Scan for the cell matching the given text and deliver its [x, y] coordinate at center. 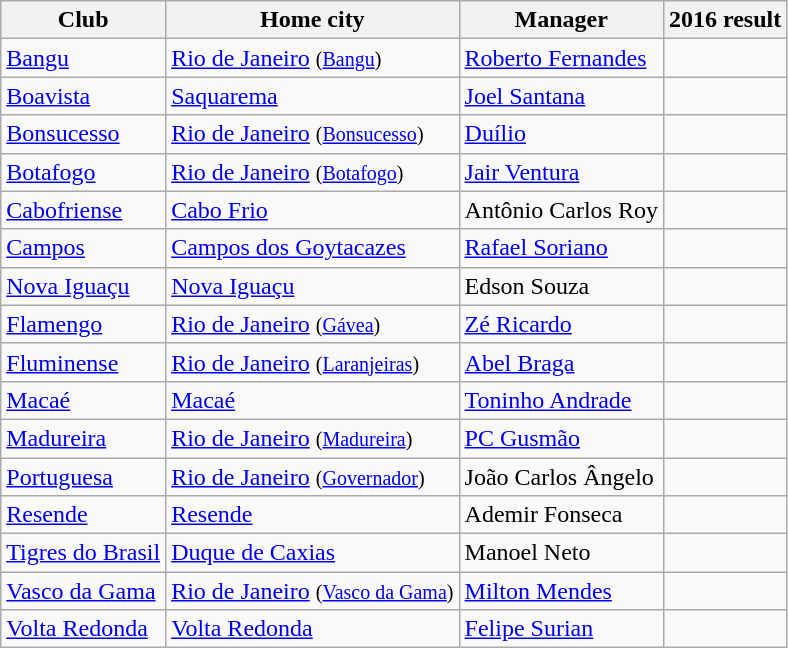
Madureira [84, 438]
Bonsucesso [84, 134]
Home city [312, 20]
Rio de Janeiro (Bonsucesso) [312, 134]
Felipe Surian [561, 629]
Antônio Carlos Roy [561, 210]
Cabofriense [84, 210]
Cabo Frio [312, 210]
Milton Mendes [561, 591]
Duílio [561, 134]
Boavista [84, 96]
Portuguesa [84, 477]
Campos [84, 248]
João Carlos Ângelo [561, 477]
Toninho Andrade [561, 400]
Joel Santana [561, 96]
Tigres do Brasil [84, 553]
Vasco da Gama [84, 591]
Rio de Janeiro (Governador) [312, 477]
Bangu [84, 58]
PC Gusmão [561, 438]
Edson Souza [561, 286]
Rio de Janeiro (Vasco da Gama) [312, 591]
Manager [561, 20]
Rio de Janeiro (Madureira) [312, 438]
Flamengo [84, 324]
Saquarema [312, 96]
Rio de Janeiro (Gávea) [312, 324]
Fluminense [84, 362]
2016 result [724, 20]
Zé Ricardo [561, 324]
Botafogo [84, 172]
Rio de Janeiro (Bangu) [312, 58]
Manoel Neto [561, 553]
Rafael Soriano [561, 248]
Abel Braga [561, 362]
Duque de Caxias [312, 553]
Rio de Janeiro (Botafogo) [312, 172]
Club [84, 20]
Rio de Janeiro (Laranjeiras) [312, 362]
Roberto Fernandes [561, 58]
Campos dos Goytacazes [312, 248]
Ademir Fonseca [561, 515]
Jair Ventura [561, 172]
